Provide the (X, Y) coordinate of the cell's center where the given text is located.  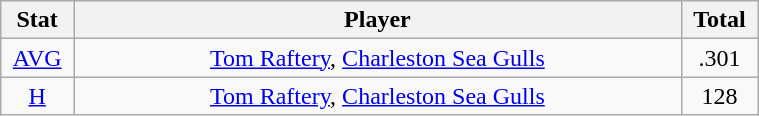
AVG (38, 58)
Total (719, 20)
.301 (719, 58)
Stat (38, 20)
H (38, 96)
Player (378, 20)
128 (719, 96)
